Identify which cell holds the provided text, then report its [x, y] central coordinate. 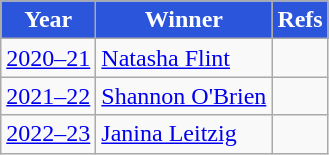
Year [48, 20]
Shannon O'Brien [184, 96]
Janina Leitzig [184, 134]
2022–23 [48, 134]
Winner [184, 20]
Natasha Flint [184, 58]
2020–21 [48, 58]
2021–22 [48, 96]
Refs [300, 20]
